Provide the (x, y) coordinate of the cell's center where the given text is located.  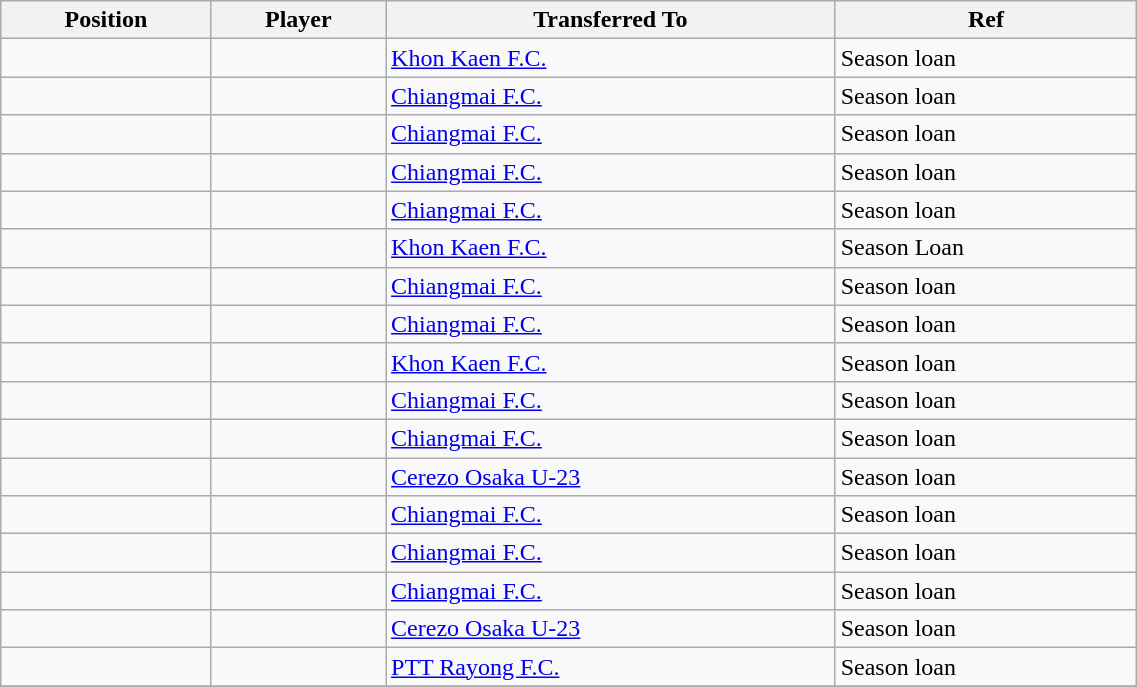
Position (106, 20)
PTT Rayong F.C. (611, 667)
Player (298, 20)
Ref (986, 20)
Season Loan (986, 248)
Transferred To (611, 20)
